Extract the [x, y] coordinate from the center of the cell holding the provided text.  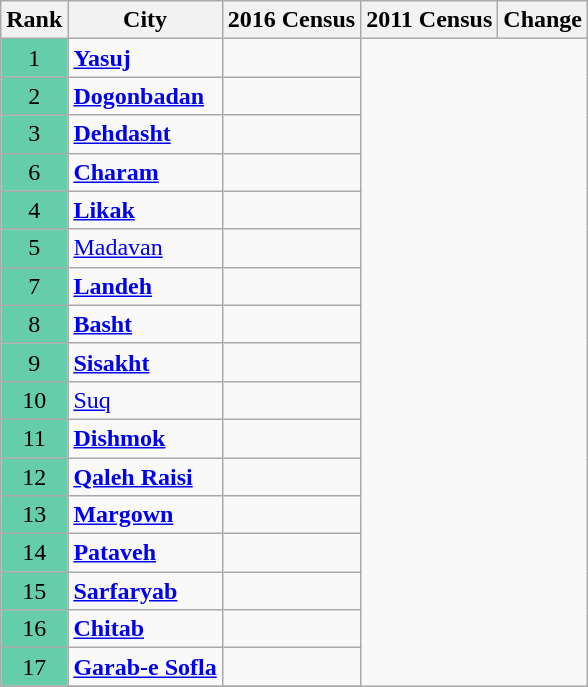
2016 Census [291, 20]
8 [34, 324]
Margown [145, 515]
11 [34, 438]
Yasuj [145, 58]
Change [543, 20]
Dogonbadan [145, 96]
1 [34, 58]
15 [34, 591]
13 [34, 515]
2 [34, 96]
6 [34, 172]
Madavan [145, 248]
10 [34, 400]
2011 Census [430, 20]
Rank [34, 20]
Landeh [145, 286]
Garab-e Sofla [145, 667]
City [145, 20]
Likak [145, 210]
16 [34, 629]
Pataveh [145, 553]
12 [34, 477]
Chitab [145, 629]
9 [34, 362]
Dehdasht [145, 134]
7 [34, 286]
Sarfaryab [145, 591]
14 [34, 553]
Dishmok [145, 438]
5 [34, 248]
17 [34, 667]
Charam [145, 172]
Sisakht [145, 362]
Suq [145, 400]
Basht [145, 324]
Qaleh Raisi [145, 477]
4 [34, 210]
3 [34, 134]
